Provide the [X, Y] coordinate of the cell's center where the given text is located.  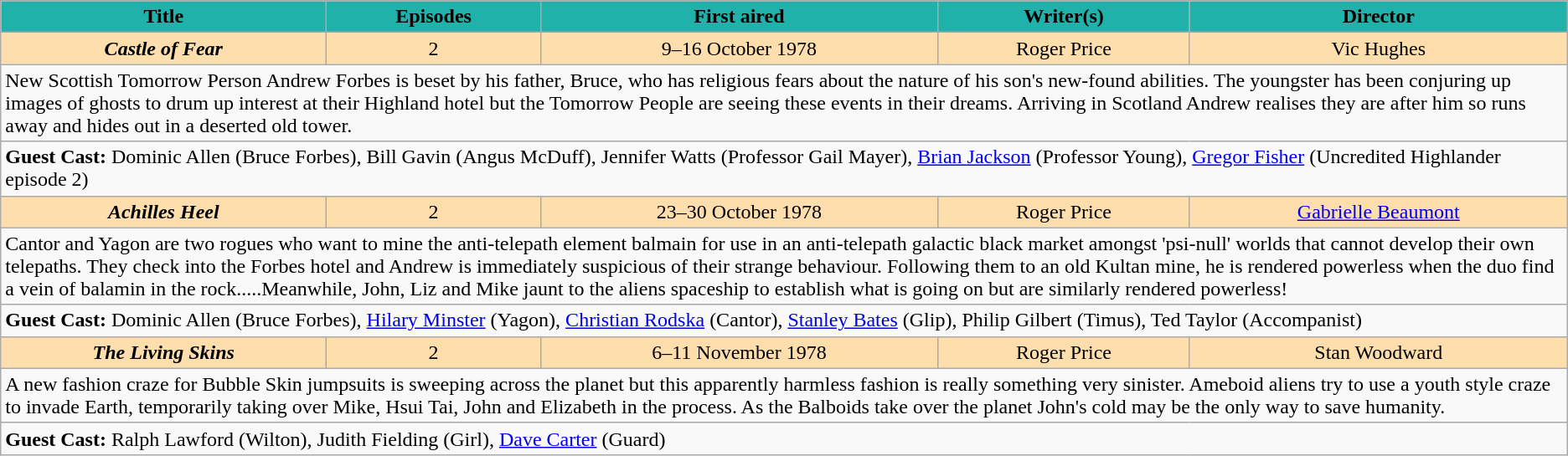
Castle of Fear [164, 49]
Stan Woodward [1379, 352]
9–16 October 1978 [739, 49]
6–11 November 1978 [739, 352]
Achilles Heel [164, 212]
Vic Hughes [1379, 49]
Episodes [434, 17]
Guest Cast: Ralph Lawford (Wilton), Judith Fielding (Girl), Dave Carter (Guard) [784, 438]
Director [1379, 17]
Writer(s) [1064, 17]
The Living Skins [164, 352]
Gabrielle Beaumont [1379, 212]
Title [164, 17]
23–30 October 1978 [739, 212]
First aired [739, 17]
